Determine the [x, y] coordinate at the center of the cell enclosing the given text.  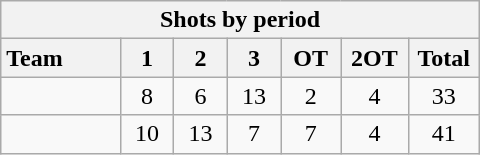
2OT [374, 58]
33 [444, 96]
Shots by period [240, 20]
10 [146, 134]
3 [254, 58]
41 [444, 134]
Team [61, 58]
1 [146, 58]
OT [311, 58]
8 [146, 96]
6 [200, 96]
Total [444, 58]
